Detect which cell encompasses the target text, then output its [x, y] center coordinate. 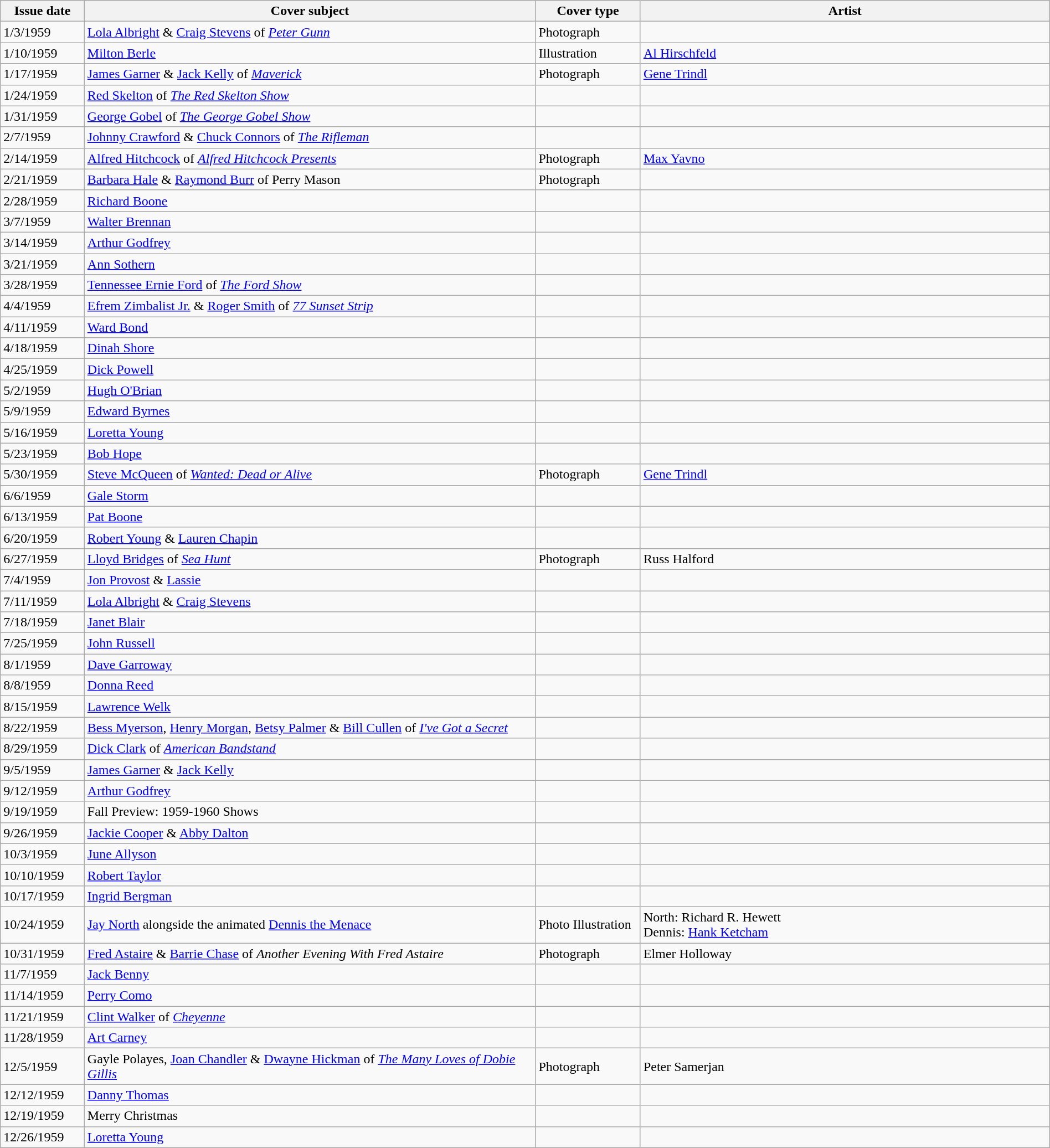
Robert Taylor [310, 875]
Artist [845, 11]
6/27/1959 [43, 559]
Max Yavno [845, 158]
Lawrence Welk [310, 707]
5/16/1959 [43, 433]
12/12/1959 [43, 1095]
Jackie Cooper & Abby Dalton [310, 833]
Jack Benny [310, 975]
Al Hirschfeld [845, 53]
8/29/1959 [43, 749]
9/26/1959 [43, 833]
Photo Illustration [588, 925]
2/28/1959 [43, 200]
Clint Walker of Cheyenne [310, 1017]
8/1/1959 [43, 665]
Ann Sothern [310, 264]
Walter Brennan [310, 222]
June Allyson [310, 854]
Dinah Shore [310, 348]
Peter Samerjan [845, 1067]
Perry Como [310, 996]
7/18/1959 [43, 622]
3/21/1959 [43, 264]
4/11/1959 [43, 327]
5/2/1959 [43, 390]
1/17/1959 [43, 74]
James Garner & Jack Kelly [310, 770]
1/31/1959 [43, 116]
Alfred Hitchcock of Alfred Hitchcock Presents [310, 158]
1/10/1959 [43, 53]
Cover subject [310, 11]
Fred Astaire & Barrie Chase of Another Evening With Fred Astaire [310, 953]
Art Carney [310, 1038]
12/19/1959 [43, 1116]
1/24/1959 [43, 95]
Dick Powell [310, 369]
8/15/1959 [43, 707]
Steve McQueen of Wanted: Dead or Alive [310, 475]
Pat Boone [310, 517]
Dick Clark of American Bandstand [310, 749]
11/14/1959 [43, 996]
Bob Hope [310, 454]
Merry Christmas [310, 1116]
Issue date [43, 11]
Barbara Hale & Raymond Burr of Perry Mason [310, 179]
Hugh O'Brian [310, 390]
Lloyd Bridges of Sea Hunt [310, 559]
11/28/1959 [43, 1038]
Jay North alongside the animated Dennis the Menace [310, 925]
10/10/1959 [43, 875]
5/23/1959 [43, 454]
Johnny Crawford & Chuck Connors of The Rifleman [310, 137]
7/4/1959 [43, 580]
George Gobel of The George Gobel Show [310, 116]
6/20/1959 [43, 538]
4/18/1959 [43, 348]
Milton Berle [310, 53]
Danny Thomas [310, 1095]
Fall Preview: 1959-1960 Shows [310, 812]
6/13/1959 [43, 517]
Red Skelton of The Red Skelton Show [310, 95]
9/19/1959 [43, 812]
12/26/1959 [43, 1137]
Cover type [588, 11]
Russ Halford [845, 559]
11/7/1959 [43, 975]
James Garner & Jack Kelly of Maverick [310, 74]
4/25/1959 [43, 369]
Elmer Holloway [845, 953]
Janet Blair [310, 622]
Edward Byrnes [310, 411]
Ingrid Bergman [310, 896]
Lola Albright & Craig Stevens [310, 601]
10/31/1959 [43, 953]
Tennessee Ernie Ford of The Ford Show [310, 285]
Dave Garroway [310, 665]
3/28/1959 [43, 285]
3/7/1959 [43, 222]
Gale Storm [310, 496]
10/3/1959 [43, 854]
Jon Provost & Lassie [310, 580]
8/8/1959 [43, 686]
3/14/1959 [43, 243]
North: Richard R. HewettDennis: Hank Ketcham [845, 925]
10/24/1959 [43, 925]
10/17/1959 [43, 896]
Robert Young & Lauren Chapin [310, 538]
2/7/1959 [43, 137]
4/4/1959 [43, 306]
11/21/1959 [43, 1017]
5/30/1959 [43, 475]
7/25/1959 [43, 644]
7/11/1959 [43, 601]
12/5/1959 [43, 1067]
6/6/1959 [43, 496]
Richard Boone [310, 200]
Bess Myerson, Henry Morgan, Betsy Palmer & Bill Cullen of I've Got a Secret [310, 728]
Donna Reed [310, 686]
Illustration [588, 53]
Lola Albright & Craig Stevens of Peter Gunn [310, 32]
9/5/1959 [43, 770]
5/9/1959 [43, 411]
John Russell [310, 644]
Ward Bond [310, 327]
1/3/1959 [43, 32]
9/12/1959 [43, 791]
Efrem Zimbalist Jr. & Roger Smith of 77 Sunset Strip [310, 306]
2/21/1959 [43, 179]
8/22/1959 [43, 728]
Gayle Polayes, Joan Chandler & Dwayne Hickman of The Many Loves of Dobie Gillis [310, 1067]
2/14/1959 [43, 158]
